Capture the cell that displays the provided text and extract its (x, y) central coordinate. 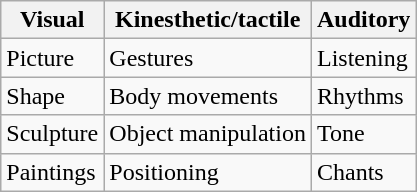
Sculpture (52, 134)
Shape (52, 96)
Object manipulation (208, 134)
Paintings (52, 172)
Tone (363, 134)
Positioning (208, 172)
Picture (52, 58)
Auditory (363, 20)
Rhythms (363, 96)
Listening (363, 58)
Body movements (208, 96)
Gestures (208, 58)
Visual (52, 20)
Chants (363, 172)
Kinesthetic/tactile (208, 20)
